Determine the [x, y] coordinate at the center of the cell enclosing the given text.  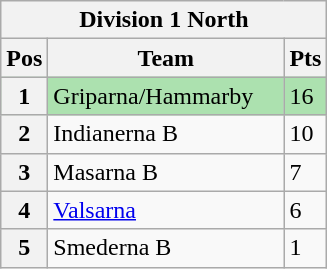
2 [24, 134]
7 [306, 172]
6 [306, 210]
Pos [24, 58]
16 [306, 96]
10 [306, 134]
3 [24, 172]
4 [24, 210]
Valsarna [166, 210]
Masarna B [166, 172]
Pts [306, 58]
Indianerna B [166, 134]
Smederna B [166, 248]
Team [166, 58]
Division 1 North [164, 20]
5 [24, 248]
Griparna/Hammarby [166, 96]
